Determine the [X, Y] coordinate at the center of the cell enclosing the given text.  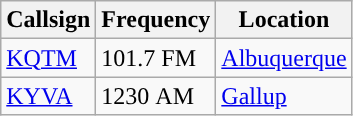
KYVA [48, 96]
Albuquerque [284, 58]
101.7 FM [156, 58]
Gallup [284, 96]
Location [284, 20]
Frequency [156, 20]
Callsign [48, 20]
KQTM [48, 58]
1230 AM [156, 96]
